Identify which cell holds the provided text, then report its (x, y) central coordinate. 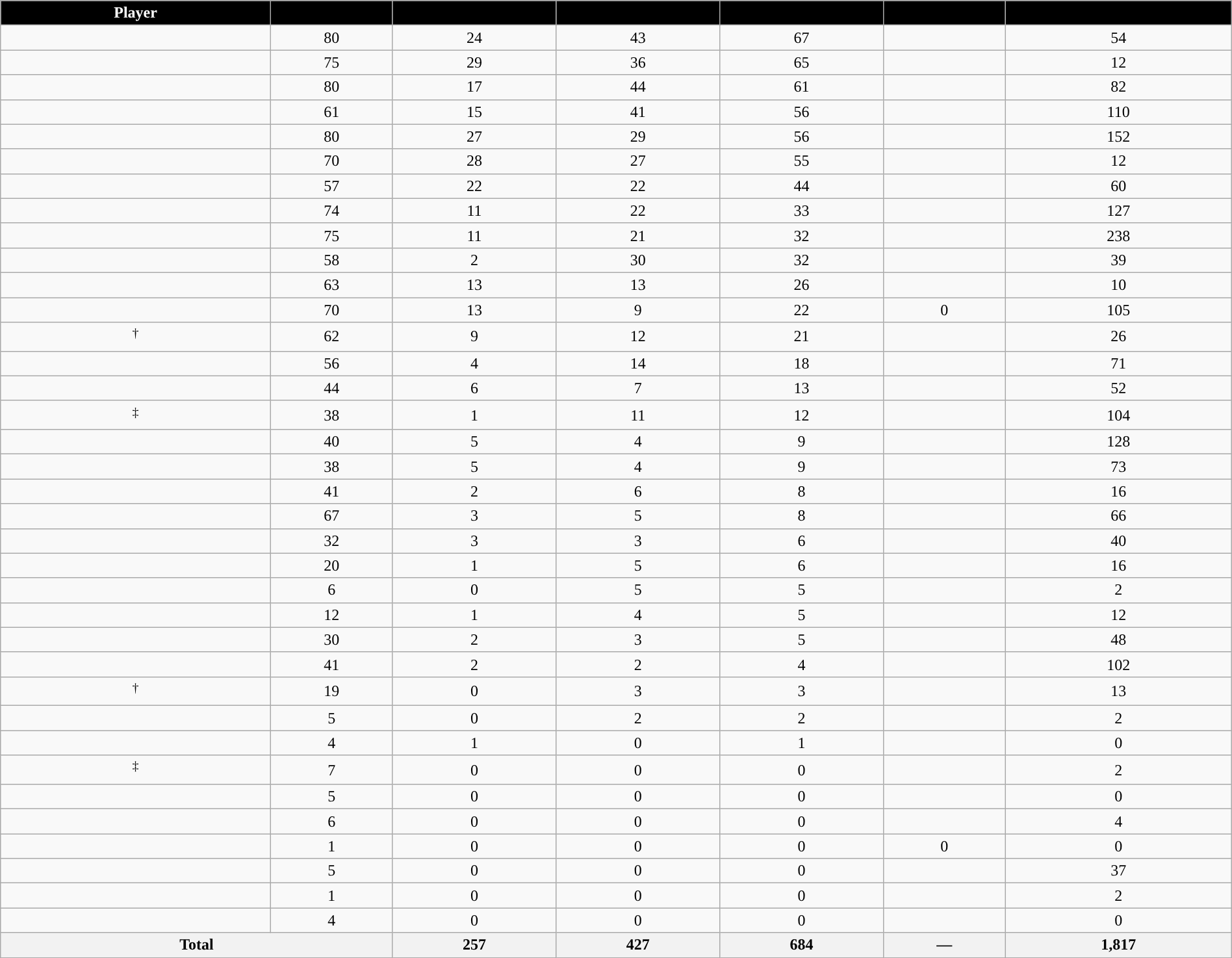
17 (474, 87)
18 (802, 363)
104 (1118, 415)
19 (331, 692)
74 (331, 211)
238 (1118, 235)
10 (1118, 285)
71 (1118, 363)
152 (1118, 136)
36 (638, 62)
55 (802, 161)
110 (1118, 112)
62 (331, 337)
37 (1118, 871)
684 (802, 945)
82 (1118, 87)
63 (331, 285)
52 (1118, 388)
— (944, 945)
43 (638, 38)
127 (1118, 211)
257 (474, 945)
1,817 (1118, 945)
105 (1118, 310)
54 (1118, 38)
73 (1118, 467)
427 (638, 945)
20 (331, 565)
14 (638, 363)
128 (1118, 442)
66 (1118, 516)
57 (331, 186)
58 (331, 260)
24 (474, 38)
Total (196, 945)
15 (474, 112)
28 (474, 161)
48 (1118, 640)
65 (802, 62)
102 (1118, 664)
Player (136, 13)
39 (1118, 260)
33 (802, 211)
60 (1118, 186)
